For the text-containing cell, return its midpoint in (X, Y) coordinate format. 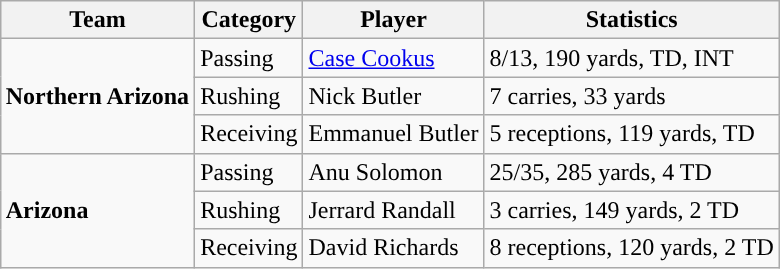
25/35, 285 yards, 4 TD (632, 172)
Arizona (97, 210)
Player (394, 20)
Anu Solomon (394, 172)
Team (97, 20)
Statistics (632, 20)
Nick Butler (394, 96)
Emmanuel Butler (394, 134)
5 receptions, 119 yards, TD (632, 134)
Northern Arizona (97, 96)
Category (249, 20)
David Richards (394, 248)
8 receptions, 120 yards, 2 TD (632, 248)
7 carries, 33 yards (632, 96)
8/13, 190 yards, TD, INT (632, 58)
3 carries, 149 yards, 2 TD (632, 210)
Jerrard Randall (394, 210)
Case Cookus (394, 58)
